Detect which cell encompasses the target text, then output its (X, Y) center coordinate. 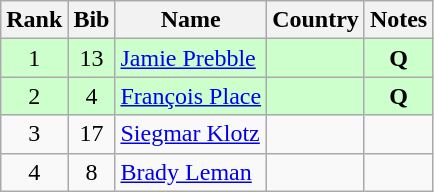
Brady Leman (191, 172)
Rank (34, 20)
1 (34, 58)
3 (34, 134)
Name (191, 20)
François Place (191, 96)
Bib (92, 20)
Jamie Prebble (191, 58)
Notes (398, 20)
2 (34, 96)
8 (92, 172)
Siegmar Klotz (191, 134)
Country (316, 20)
17 (92, 134)
13 (92, 58)
